Return the [x, y] coordinate for the center point of the cell that contains the specified text.  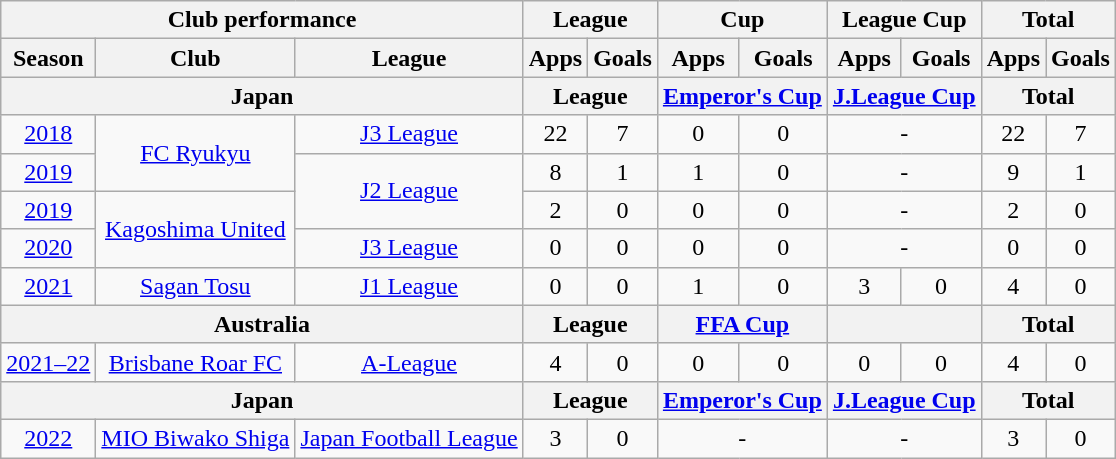
Club [196, 58]
League Cup [904, 20]
Japan Football League [409, 438]
9 [1013, 172]
Season [48, 58]
J1 League [409, 286]
2021 [48, 286]
Sagan Tosu [196, 286]
Cup [742, 20]
Brisbane Roar FC [196, 362]
Australia [262, 324]
2021–22 [48, 362]
FFA Cup [742, 324]
8 [555, 172]
A-League [409, 362]
2018 [48, 134]
FC Ryukyu [196, 153]
2022 [48, 438]
2020 [48, 248]
Kagoshima United [196, 229]
J2 League [409, 191]
MIO Biwako Shiga [196, 438]
Club performance [262, 20]
